Capture the cell that displays the provided text and extract its (X, Y) central coordinate. 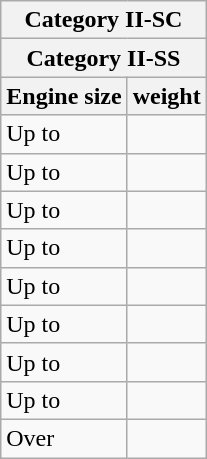
Over (64, 438)
Engine size (64, 96)
weight (166, 96)
Category II-SC (104, 20)
Category II-SS (104, 58)
